Search for the cell housing the specified text and yield its (x, y) center coordinate. 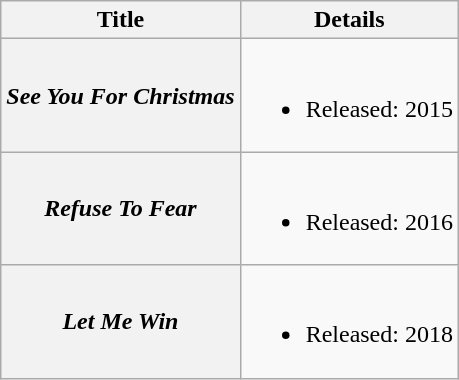
Title (120, 20)
Released: 2018 (349, 322)
Details (349, 20)
Released: 2016 (349, 208)
Refuse To Fear (120, 208)
Let Me Win (120, 322)
See You For Christmas (120, 96)
Released: 2015 (349, 96)
